From the cell containing the given text, extract its center point as (x, y) coordinate. 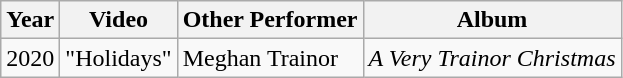
Year (30, 20)
Album (492, 20)
A Very Trainor Christmas (492, 58)
Video (118, 20)
2020 (30, 58)
Meghan Trainor (270, 58)
"Holidays" (118, 58)
Other Performer (270, 20)
